Identify which cell holds the provided text, then report its [x, y] central coordinate. 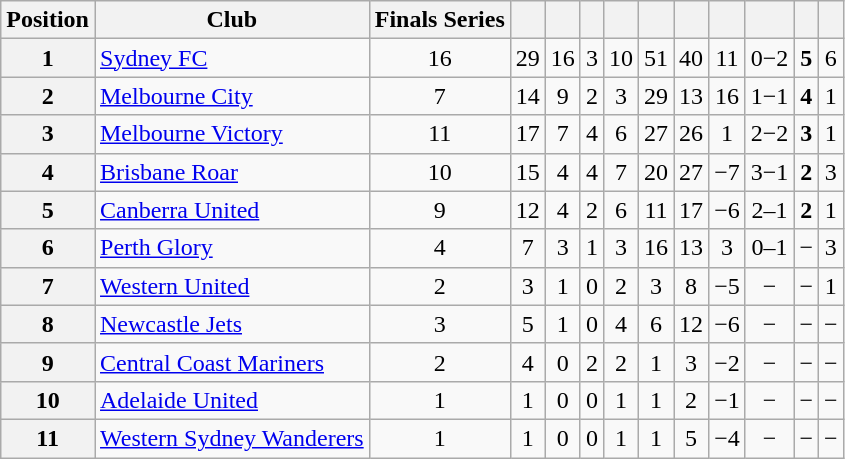
Western United [232, 286]
3−1 [770, 172]
Melbourne Victory [232, 134]
−5 [728, 286]
40 [692, 58]
Club [232, 20]
20 [656, 172]
Central Coast Mariners [232, 362]
Western Sydney Wanderers [232, 438]
Brisbane Roar [232, 172]
Newcastle Jets [232, 324]
2−2 [770, 134]
Perth Glory [232, 248]
Finals Series [440, 20]
0–1 [770, 248]
26 [692, 134]
0−2 [770, 58]
Melbourne City [232, 96]
15 [528, 172]
Position [48, 20]
−4 [728, 438]
1−1 [770, 96]
−2 [728, 362]
2–1 [770, 210]
Adelaide United [232, 400]
Canberra United [232, 210]
Sydney FC [232, 58]
14 [528, 96]
−7 [728, 172]
51 [656, 58]
−1 [728, 400]
